Return (X, Y) of the center of cell containing provided text 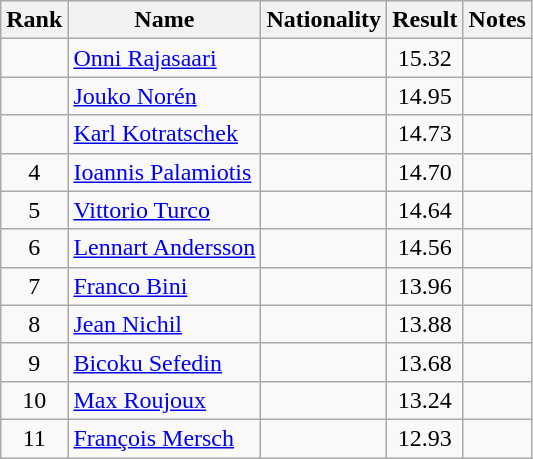
11 (34, 438)
12.93 (425, 438)
Lennart Andersson (164, 248)
14.95 (425, 96)
Franco Bini (164, 286)
4 (34, 172)
13.24 (425, 400)
9 (34, 362)
6 (34, 248)
15.32 (425, 58)
Bicoku Sefedin (164, 362)
7 (34, 286)
10 (34, 400)
13.96 (425, 286)
14.70 (425, 172)
Jean Nichil (164, 324)
Result (425, 20)
Onni Rajasaari (164, 58)
Name (164, 20)
Karl Kotratschek (164, 134)
14.73 (425, 134)
Jouko Norén (164, 96)
Ioannis Palamiotis (164, 172)
Max Roujoux (164, 400)
François Mersch (164, 438)
Vittorio Turco (164, 210)
8 (34, 324)
Nationality (324, 20)
14.64 (425, 210)
Rank (34, 20)
14.56 (425, 248)
5 (34, 210)
13.88 (425, 324)
13.68 (425, 362)
Notes (497, 20)
